Pinpoint the cell where the given text exists, returning its (X, Y) midpoint coordinate. 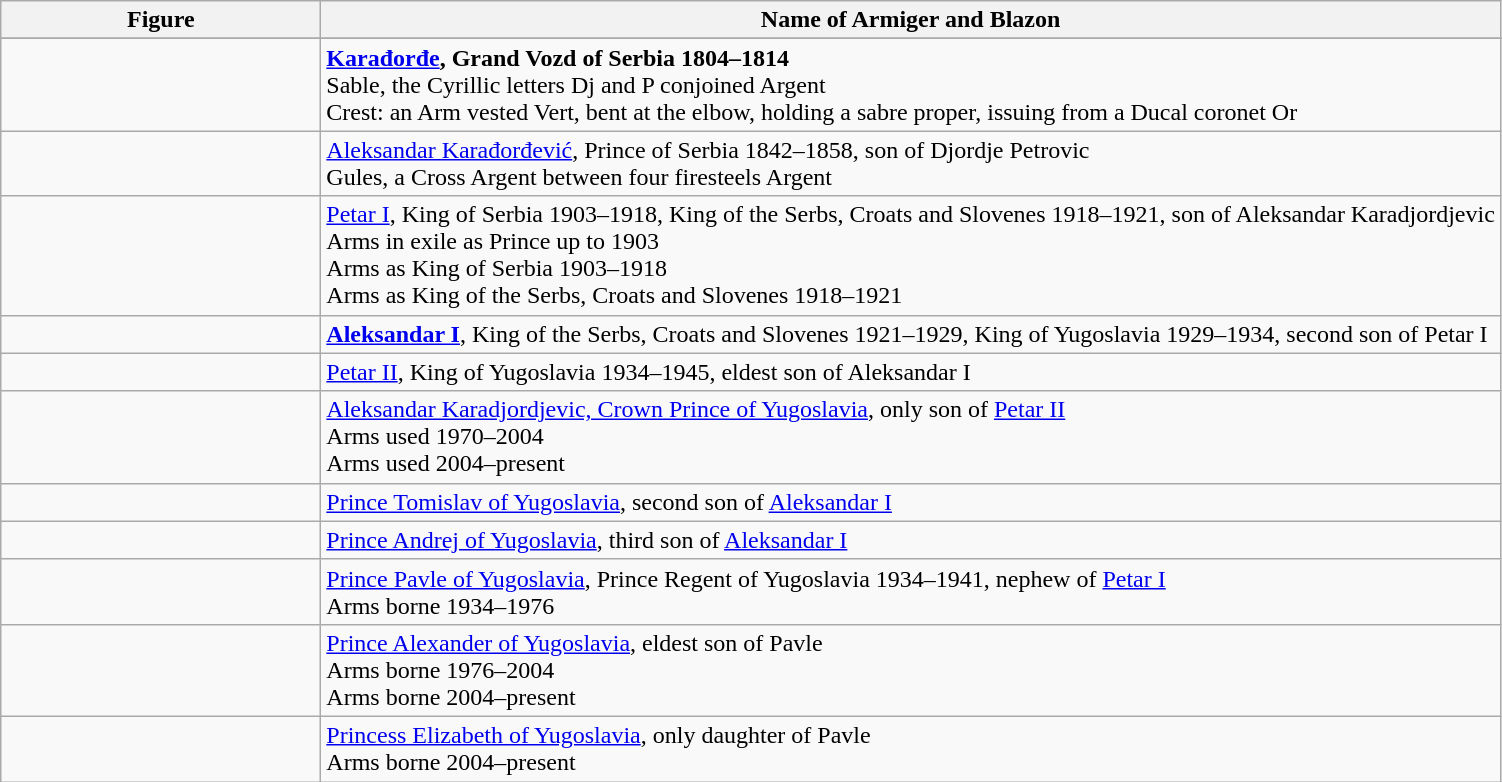
Figure (161, 20)
Princess Elizabeth of Yugoslavia, only daughter of PavleArms borne 2004–present (911, 748)
Name of Armiger and Blazon (911, 20)
Aleksandar I, King of the Serbs, Croats and Slovenes 1921–1929, King of Yugoslavia 1929–1934, second son of Petar I (911, 334)
Petar II, King of Yugoslavia 1934–1945, eldest son of Aleksandar I (911, 372)
Prince Tomislav of Yugoslavia, second son of Aleksandar I (911, 502)
Prince Andrej of Yugoslavia, third son of Aleksandar I (911, 540)
Prince Pavle of Yugoslavia, Prince Regent of Yugoslavia 1934–1941, nephew of Petar IArms borne 1934–1976 (911, 592)
Aleksandar Karađorđević, Prince of Serbia 1842–1858, son of Djordje PetrovicGules, a Cross Argent between four firesteels Argent (911, 164)
Prince Alexander of Yugoslavia, eldest son of PavleArms borne 1976–2004Arms borne 2004–present (911, 670)
Aleksandar Karadjordjevic, Crown Prince of Yugoslavia, only son of Petar IIArms used 1970–2004Arms used 2004–present (911, 437)
